Locate the cell with the specified text and output its [x, y] center coordinate. 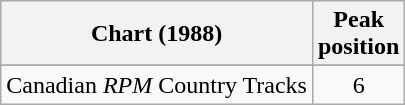
Peakposition [358, 34]
Chart (1988) [157, 34]
Canadian RPM Country Tracks [157, 85]
6 [358, 85]
